Provide the (x, y) coordinate of the cell's center where the given text is located.  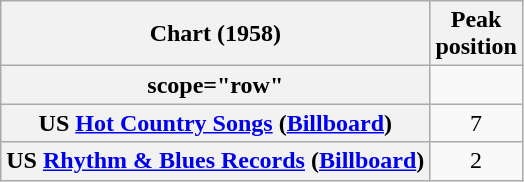
scope="row" (216, 85)
2 (476, 161)
Peakposition (476, 34)
US Hot Country Songs (Billboard) (216, 123)
Chart (1958) (216, 34)
US Rhythm & Blues Records (Billboard) (216, 161)
7 (476, 123)
